Locate the cell with the specified text and output its [x, y] center coordinate. 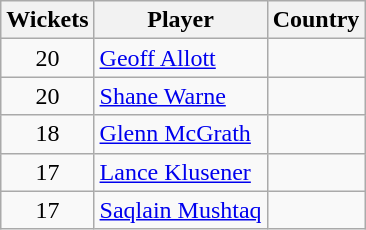
18 [48, 134]
Geoff Allott [180, 58]
Shane Warne [180, 96]
Player [180, 20]
Saqlain Mushtaq [180, 210]
Country [316, 20]
Glenn McGrath [180, 134]
Lance Klusener [180, 172]
Wickets [48, 20]
